Find where the given text appears and provide that cell's center as [X, Y] coordinate. 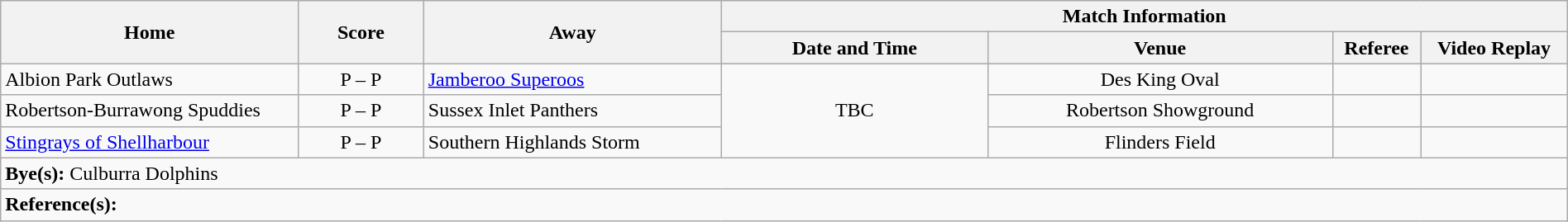
Flinders Field [1159, 142]
Home [150, 32]
Sussex Inlet Panthers [572, 111]
Score [361, 32]
Away [572, 32]
Referee [1376, 48]
Stingrays of Shellharbour [150, 142]
Bye(s): Culburra Dolphins [784, 173]
Robertson-Burrawong Spuddies [150, 111]
Southern Highlands Storm [572, 142]
Jamberoo Superoos [572, 79]
Venue [1159, 48]
Video Replay [1494, 48]
Albion Park Outlaws [150, 79]
Match Information [1145, 17]
Des King Oval [1159, 79]
Robertson Showground [1159, 111]
Reference(s): [784, 205]
Date and Time [854, 48]
TBC [854, 111]
